Return (X, Y) of the center of cell containing provided text 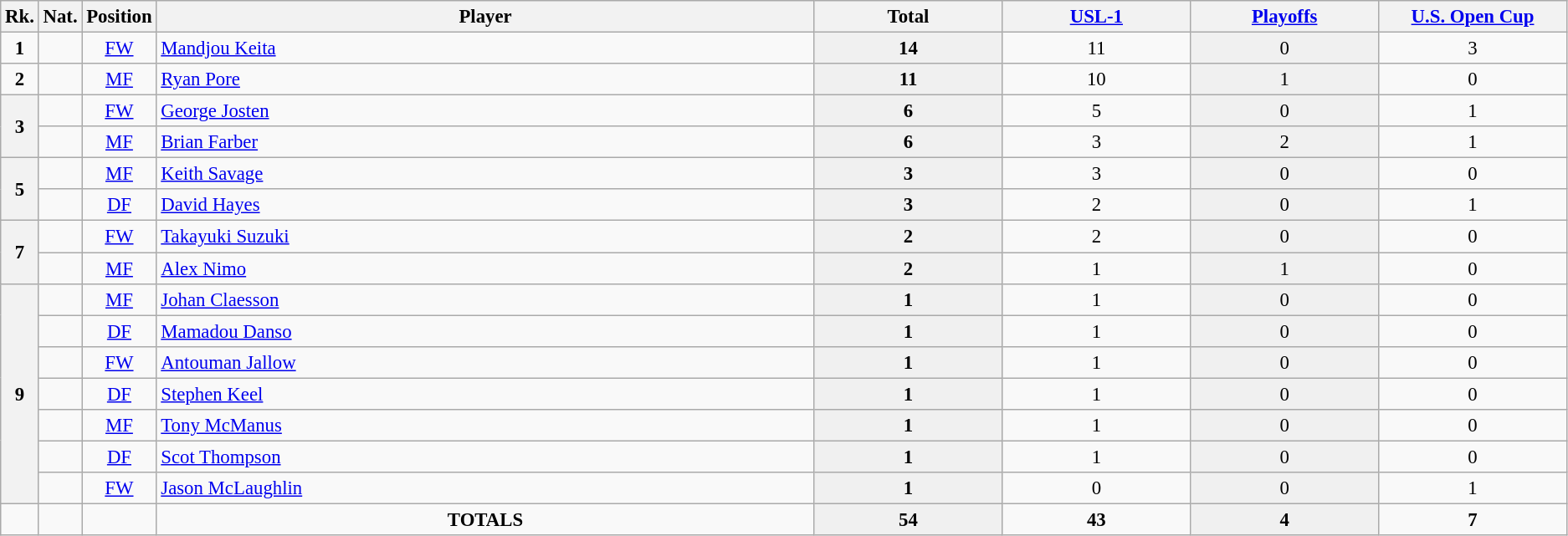
Playoffs (1285, 17)
Rk. (20, 17)
Ryan Pore (485, 79)
Takayuki Suzuki (485, 237)
Nat. (60, 17)
U.S. Open Cup (1473, 17)
Scot Thompson (485, 457)
George Josten (485, 111)
Position (119, 17)
David Hayes (485, 205)
Antouman Jallow (485, 362)
Total (909, 17)
Jason McLaughlin (485, 488)
43 (1096, 519)
Johan Claesson (485, 299)
Mandjou Keita (485, 48)
Tony McManus (485, 426)
Player (485, 17)
TOTALS (485, 519)
USL-1 (1096, 17)
14 (909, 48)
54 (909, 519)
Mamadou Danso (485, 331)
10 (1096, 79)
Alex Nimo (485, 268)
9 (20, 393)
Keith Savage (485, 174)
Stephen Keel (485, 394)
4 (1285, 519)
Brian Farber (485, 142)
